Return the (x, y) coordinate for the center point of the cell that contains the specified text.  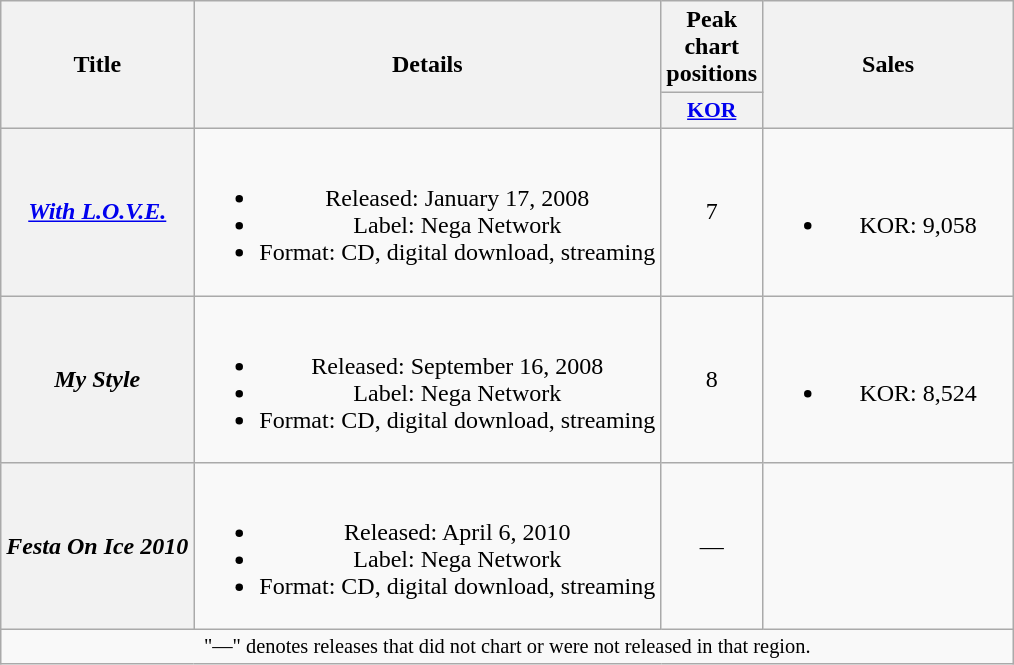
Details (428, 65)
Released: January 17, 2008Label: Nega NetworkFormat: CD, digital download, streaming (428, 212)
7 (712, 212)
Released: April 6, 2010Label: Nega NetworkFormat: CD, digital download, streaming (428, 546)
Festa On Ice 2010 (98, 546)
— (712, 546)
KOR: 8,524 (888, 380)
8 (712, 380)
KOR: 9,058 (888, 212)
Title (98, 65)
My Style (98, 380)
"—" denotes releases that did not chart or were not released in that region. (508, 647)
Released: September 16, 2008Label: Nega NetworkFormat: CD, digital download, streaming (428, 380)
Sales (888, 65)
With L.O.V.E. (98, 212)
Peak chart positions (712, 47)
KOR (712, 111)
